Capture the cell that displays the provided text and extract its (X, Y) central coordinate. 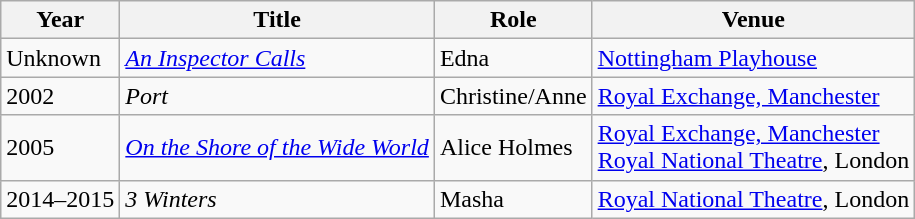
2014–2015 (60, 199)
Masha (513, 199)
Christine/Anne (513, 96)
2005 (60, 148)
Royal Exchange, Manchester (754, 96)
Edna (513, 58)
Royal Exchange, ManchesterRoyal National Theatre, London (754, 148)
Port (278, 96)
On the Shore of the Wide World (278, 148)
Alice Holmes (513, 148)
Venue (754, 20)
Year (60, 20)
Royal National Theatre, London (754, 199)
Nottingham Playhouse (754, 58)
Role (513, 20)
2002 (60, 96)
Unknown (60, 58)
3 Winters (278, 199)
Title (278, 20)
An Inspector Calls (278, 58)
